Return the [x, y] coordinate for the center point of the cell that contains the specified text.  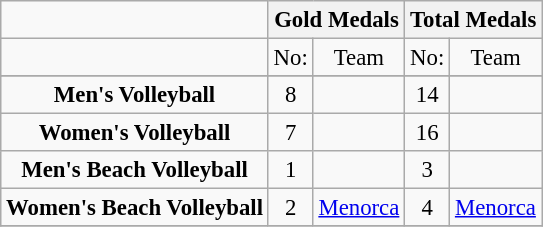
14 [428, 95]
4 [428, 208]
1 [290, 170]
2 [290, 208]
Men's Beach Volleyball [135, 170]
Women's Beach Volleyball [135, 208]
Men's Volleyball [135, 95]
16 [428, 133]
Gold Medals [336, 20]
Women's Volleyball [135, 133]
7 [290, 133]
8 [290, 95]
Total Medals [474, 20]
3 [428, 170]
